Pinpoint the cell where the given text exists, returning its [x, y] midpoint coordinate. 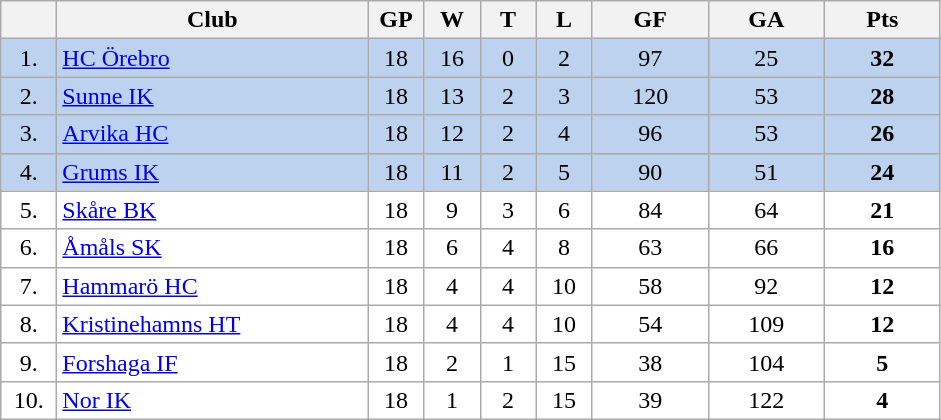
Sunne IK [212, 96]
9. [29, 362]
26 [882, 134]
0 [508, 58]
Skåre BK [212, 210]
Kristinehamns HT [212, 324]
122 [766, 400]
51 [766, 172]
32 [882, 58]
97 [650, 58]
64 [766, 210]
120 [650, 96]
Hammarö HC [212, 286]
Åmåls SK [212, 248]
3. [29, 134]
GF [650, 20]
21 [882, 210]
Arvika HC [212, 134]
63 [650, 248]
24 [882, 172]
39 [650, 400]
Pts [882, 20]
2. [29, 96]
8 [564, 248]
Forshaga IF [212, 362]
66 [766, 248]
Nor IK [212, 400]
90 [650, 172]
92 [766, 286]
GP [396, 20]
9 [452, 210]
58 [650, 286]
L [564, 20]
T [508, 20]
25 [766, 58]
104 [766, 362]
5. [29, 210]
Grums IK [212, 172]
28 [882, 96]
38 [650, 362]
7. [29, 286]
54 [650, 324]
8. [29, 324]
13 [452, 96]
10. [29, 400]
84 [650, 210]
4. [29, 172]
W [452, 20]
Club [212, 20]
11 [452, 172]
GA [766, 20]
1. [29, 58]
109 [766, 324]
96 [650, 134]
6. [29, 248]
HC Örebro [212, 58]
